Pinpoint the cell where the given text exists, returning its (X, Y) midpoint coordinate. 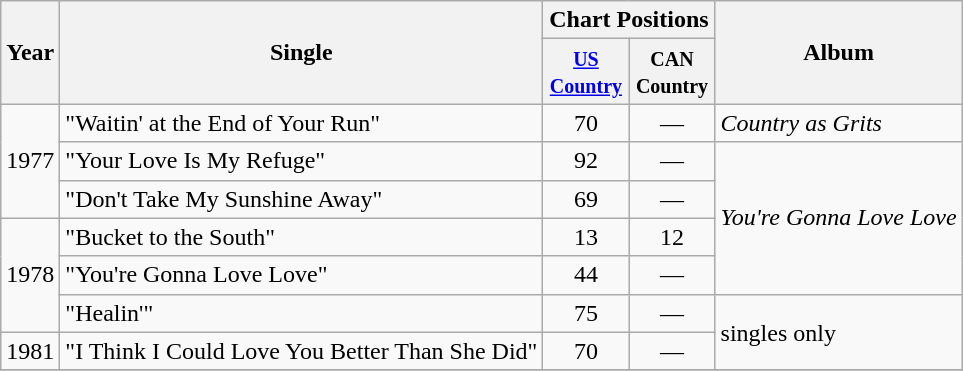
92 (586, 161)
You're Gonna Love Love (838, 218)
69 (586, 199)
Country as Grits (838, 123)
"You're Gonna Love Love" (302, 275)
"I Think I Could Love You Better Than She Did" (302, 351)
Chart Positions (629, 20)
Album (838, 52)
12 (672, 237)
13 (586, 237)
"Waitin' at the End of Your Run" (302, 123)
singles only (838, 332)
Single (302, 52)
US Country (586, 72)
"Healin'" (302, 313)
1978 (30, 275)
1981 (30, 351)
Year (30, 52)
"Don't Take My Sunshine Away" (302, 199)
75 (586, 313)
44 (586, 275)
1977 (30, 161)
"Your Love Is My Refuge" (302, 161)
CAN Country (672, 72)
"Bucket to the South" (302, 237)
